Identify which cell holds the provided text, then report its [x, y] central coordinate. 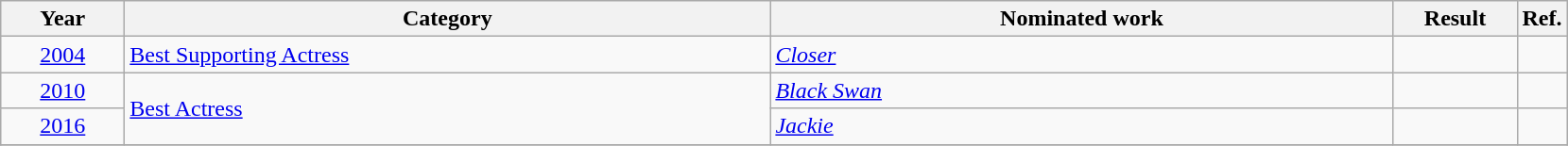
Best Supporting Actress [448, 55]
2004 [62, 55]
Best Actress [448, 108]
2010 [62, 90]
Closer [1081, 55]
Category [448, 19]
Ref. [1542, 19]
Year [62, 19]
Jackie [1081, 126]
Black Swan [1081, 90]
2016 [62, 126]
Nominated work [1081, 19]
Result [1456, 19]
